Detect which cell encompasses the target text, then output its (X, Y) center coordinate. 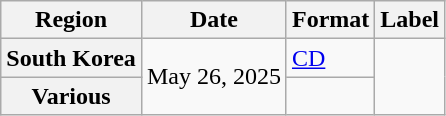
Region (72, 20)
Date (214, 20)
May 26, 2025 (214, 77)
Label (410, 20)
Various (72, 96)
South Korea (72, 58)
Format (330, 20)
CD (330, 58)
